Detect which cell encompasses the target text, then output its [X, Y] center coordinate. 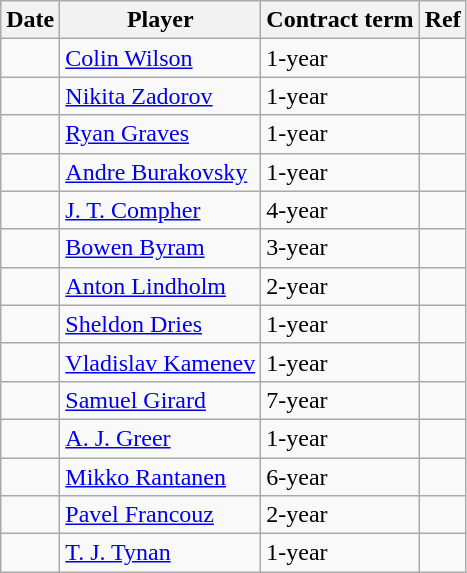
J. T. Compher [160, 210]
3-year [340, 248]
7-year [340, 400]
4-year [340, 210]
Ryan Graves [160, 134]
Pavel Francouz [160, 515]
Vladislav Kamenev [160, 362]
Sheldon Dries [160, 324]
Mikko Rantanen [160, 477]
T. J. Tynan [160, 553]
6-year [340, 477]
Ref [442, 20]
Bowen Byram [160, 248]
Contract term [340, 20]
Date [30, 20]
Andre Burakovsky [160, 172]
A. J. Greer [160, 438]
Samuel Girard [160, 400]
Anton Lindholm [160, 286]
Player [160, 20]
Colin Wilson [160, 58]
Nikita Zadorov [160, 96]
